From the cell containing the given text, extract its center point as [X, Y] coordinate. 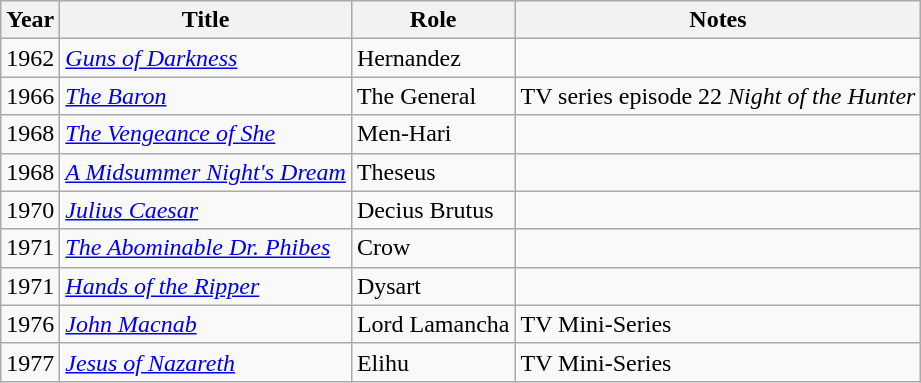
Men-Hari [433, 134]
The Abominable Dr. Phibes [206, 248]
Crow [433, 248]
Guns of Darkness [206, 58]
1977 [30, 362]
Theseus [433, 172]
Title [206, 20]
Lord Lamancha [433, 324]
John Macnab [206, 324]
Hernandez [433, 58]
TV series episode 22 Night of the Hunter [718, 96]
1962 [30, 58]
Role [433, 20]
The Baron [206, 96]
Elihu [433, 362]
Julius Caesar [206, 210]
The Vengeance of She [206, 134]
Hands of the Ripper [206, 286]
1976 [30, 324]
Dysart [433, 286]
The General [433, 96]
Decius Brutus [433, 210]
1966 [30, 96]
Jesus of Nazareth [206, 362]
Notes [718, 20]
1970 [30, 210]
Year [30, 20]
A Midsummer Night's Dream [206, 172]
